Extract the [X, Y] coordinate from the center of the cell holding the provided text.  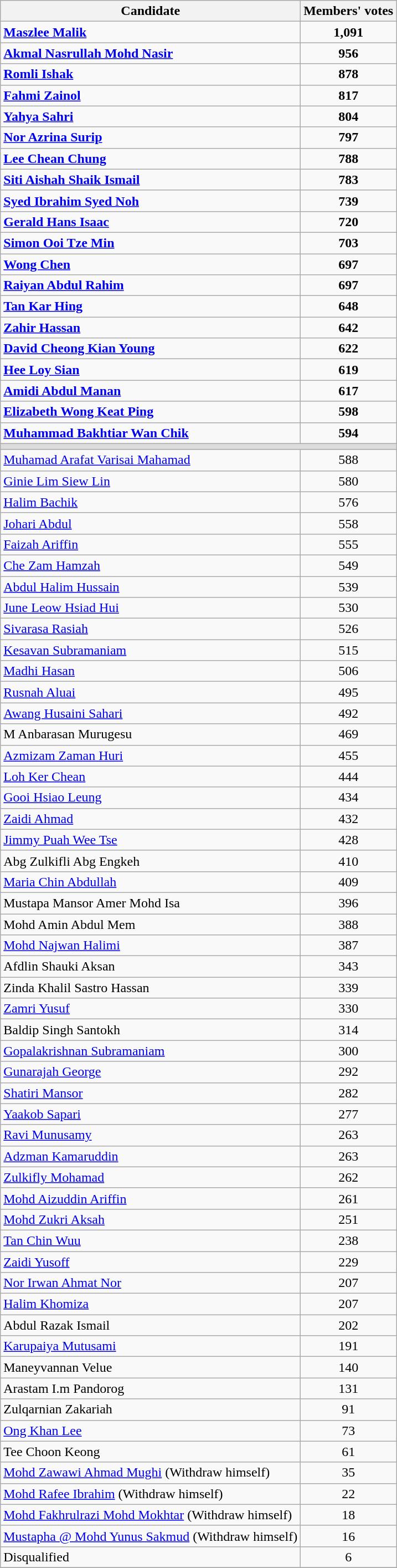
622 [349, 349]
Maneyvannan Velue [151, 1367]
Maszlee Malik [151, 32]
282 [349, 1093]
Baldip Singh Santokh [151, 1030]
Zaidi Ahmad [151, 819]
506 [349, 671]
262 [349, 1177]
251 [349, 1219]
558 [349, 523]
739 [349, 201]
492 [349, 713]
Mohd Fakhrulrazi Mohd Mokhtar (Withdraw himself) [151, 1515]
549 [349, 565]
598 [349, 412]
Azmizam Zaman Huri [151, 755]
Syed Ibrahim Syed Noh [151, 201]
594 [349, 433]
292 [349, 1072]
Faizah Ariffin [151, 544]
Johari Abdul [151, 523]
619 [349, 370]
783 [349, 180]
Kesavan Subramaniam [151, 650]
Ginie Lim Siew Lin [151, 481]
Disqualified [151, 1557]
191 [349, 1346]
455 [349, 755]
Gunarajah George [151, 1072]
588 [349, 460]
804 [349, 116]
Akmal Nasrullah Mohd Nasir [151, 53]
Sivarasa Rasiah [151, 629]
Nor Irwan Ahmat Nor [151, 1283]
788 [349, 159]
Loh Ker Chean [151, 777]
Jimmy Puah Wee Tse [151, 840]
Elizabeth Wong Keat Ping [151, 412]
Amidi Abdul Manan [151, 391]
Yahya Sahri [151, 116]
Yaakob Sapari [151, 1114]
Zulqarnian Zakariah [151, 1409]
Halim Bachik [151, 502]
238 [349, 1240]
61 [349, 1452]
Abdul Razak Ismail [151, 1325]
Gopalakrishnan Subramaniam [151, 1051]
Lee Chean Chung [151, 159]
18 [349, 1515]
428 [349, 840]
Halim Khomiza [151, 1304]
131 [349, 1388]
720 [349, 222]
Mohd Amin Abdul Mem [151, 924]
410 [349, 861]
539 [349, 587]
387 [349, 946]
Hee Loy Sian [151, 370]
Romli Ishak [151, 74]
140 [349, 1367]
642 [349, 328]
580 [349, 481]
388 [349, 924]
495 [349, 692]
703 [349, 243]
Fahmi Zainol [151, 95]
Madhi Hasan [151, 671]
Wong Chen [151, 264]
Mustapa Mansor Amer Mohd Isa [151, 903]
22 [349, 1494]
515 [349, 650]
Mohd Najwan Halimi [151, 946]
648 [349, 307]
1,091 [349, 32]
Rusnah Aluai [151, 692]
Ong Khan Lee [151, 1431]
6 [349, 1557]
Tan Chin Wuu [151, 1240]
91 [349, 1409]
Zaidi Yusoff [151, 1262]
617 [349, 391]
229 [349, 1262]
469 [349, 734]
M Anbarasan Murugesu [151, 734]
Muhammad Bakhtiar Wan Chik [151, 433]
Raiyan Abdul Rahim [151, 285]
Mohd Aizuddin Ariffin [151, 1198]
Mustapha @ Mohd Yunus Sakmud (Withdraw himself) [151, 1536]
Mohd Zukri Aksah [151, 1219]
Candidate [151, 11]
526 [349, 629]
Tee Choon Keong [151, 1452]
Che Zam Hamzah [151, 565]
Awang Husaini Sahari [151, 713]
Shatiri Mansor [151, 1093]
817 [349, 95]
444 [349, 777]
Karupaiya Mutusami [151, 1346]
576 [349, 502]
Afdlin Shauki Aksan [151, 967]
16 [349, 1536]
Zulkifly Mohamad [151, 1177]
555 [349, 544]
73 [349, 1431]
Arastam I.m Pandorog [151, 1388]
Adzman Kamaruddin [151, 1156]
Members' votes [349, 11]
Abdul Halim Hussain [151, 587]
432 [349, 819]
339 [349, 988]
Zahir Hassan [151, 328]
35 [349, 1473]
878 [349, 74]
Simon Ooi Tze Min [151, 243]
409 [349, 882]
434 [349, 798]
David Cheong Kian Young [151, 349]
Maria Chin Abdullah [151, 882]
Muhamad Arafat Varisai Mahamad [151, 460]
Tan Kar Hing [151, 307]
Gerald Hans Isaac [151, 222]
277 [349, 1114]
Nor Azrina Surip [151, 137]
300 [349, 1051]
Siti Aishah Shaik Ismail [151, 180]
797 [349, 137]
956 [349, 53]
314 [349, 1030]
330 [349, 1009]
396 [349, 903]
Mohd Rafee Ibrahim (Withdraw himself) [151, 1494]
Zamri Yusuf [151, 1009]
Abg Zulkifli Abg Engkeh [151, 861]
530 [349, 608]
Ravi Munusamy [151, 1135]
343 [349, 967]
Zinda Khalil Sastro Hassan [151, 988]
Mohd Zawawi Ahmad Mughi (Withdraw himself) [151, 1473]
Gooi Hsiao Leung [151, 798]
261 [349, 1198]
202 [349, 1325]
June Leow Hsiad Hui [151, 608]
